Return (x, y) of the center of cell containing provided text 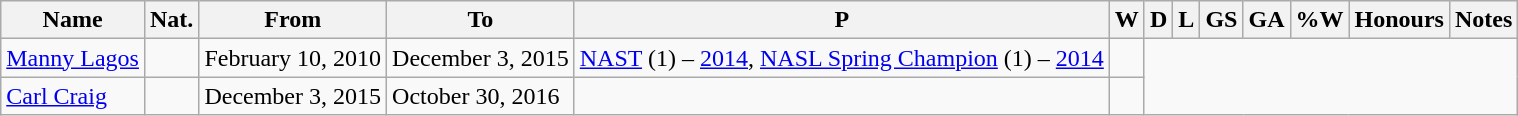
D (1158, 20)
Honours (1399, 20)
Carl Craig (73, 96)
L (1186, 20)
P (842, 20)
GS (1222, 20)
W (1126, 20)
Name (73, 20)
NAST (1) – 2014, NASL Spring Champion (1) – 2014 (842, 58)
Nat. (171, 20)
%W (1320, 20)
From (293, 20)
Manny Lagos (73, 58)
October 30, 2016 (481, 96)
February 10, 2010 (293, 58)
GA (1266, 20)
To (481, 20)
Notes (1483, 20)
